Search for the cell housing the specified text and yield its [x, y] center coordinate. 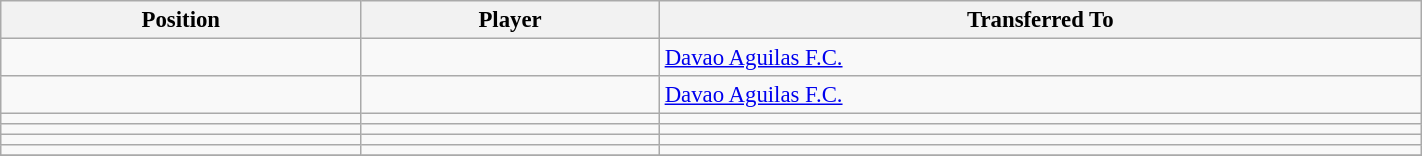
Player [510, 20]
Position [181, 20]
Transferred To [1040, 20]
